Return (X, Y) of the center of cell containing provided text 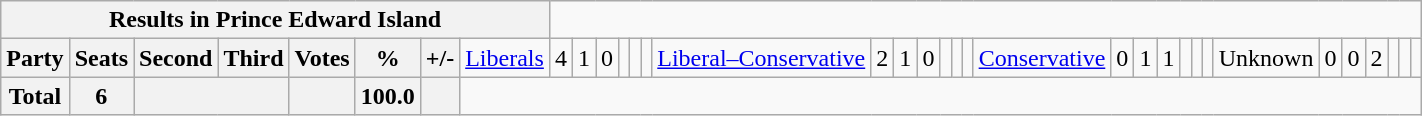
Results in Prince Edward Island (276, 20)
Votes (322, 58)
Total (35, 96)
100.0 (388, 96)
Seats (101, 58)
Second (176, 58)
+/- (440, 58)
% (388, 58)
4 (560, 58)
Liberals (505, 58)
Liberal–Conservative (762, 58)
Third (254, 58)
6 (101, 96)
Unknown (1266, 58)
Party (35, 58)
Conservative (1042, 58)
